Pinpoint the cell where the given text exists, returning its [X, Y] midpoint coordinate. 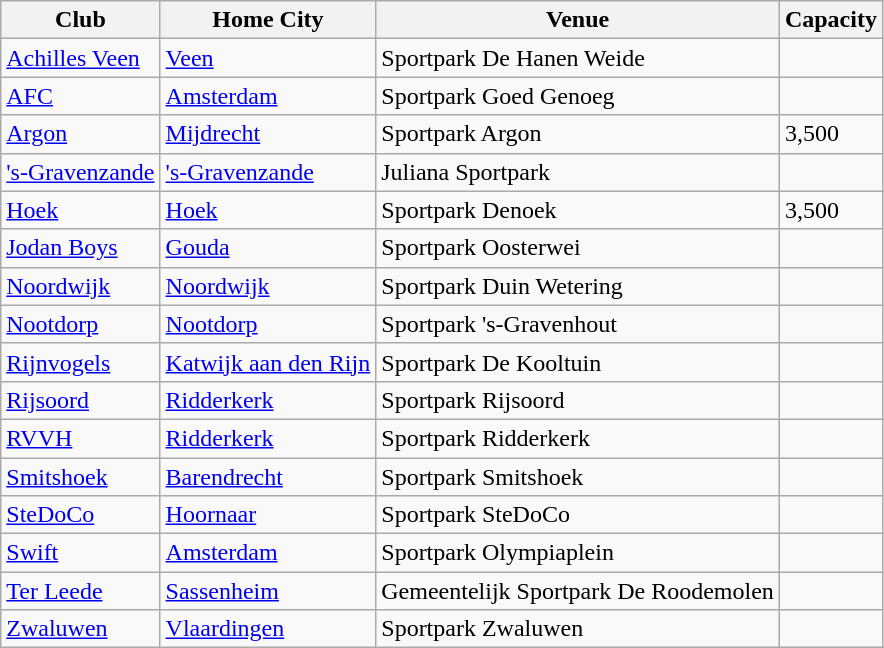
Club [80, 20]
Gouda [268, 248]
Mijdrecht [268, 134]
Barendrecht [268, 477]
RVVH [80, 438]
Vlaardingen [268, 629]
SteDoCo [80, 515]
Gemeentelijk Sportpark De Roodemolen [578, 591]
Sportpark De Hanen Weide [578, 58]
Sportpark Argon [578, 134]
Swift [80, 553]
Sportpark Denoek [578, 210]
Juliana Sportpark [578, 172]
Hoornaar [268, 515]
Zwaluwen [80, 629]
Achilles Veen [80, 58]
Sportpark Zwaluwen [578, 629]
Home City [268, 20]
AFC [80, 96]
Sportpark Smitshoek [578, 477]
Sportpark De Kooltuin [578, 362]
Venue [578, 20]
Argon [80, 134]
Sportpark SteDoCo [578, 515]
Ter Leede [80, 591]
Rijnvogels [80, 362]
Sassenheim [268, 591]
Sportpark Goed Genoeg [578, 96]
Sportpark Oosterwei [578, 248]
Veen [268, 58]
Jodan Boys [80, 248]
Sportpark 's-Gravenhout [578, 324]
Sportpark Olympiaplein [578, 553]
Sportpark Ridderkerk [578, 438]
Sportpark Rijsoord [578, 400]
Sportpark Duin Wetering [578, 286]
Smitshoek [80, 477]
Katwijk aan den Rijn [268, 362]
Rijsoord [80, 400]
Capacity [830, 20]
